Determine the (X, Y) coordinate at the center of the cell enclosing the given text.  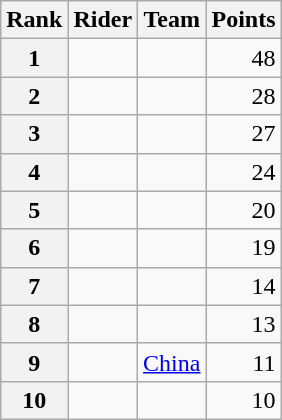
1 (34, 58)
28 (244, 96)
3 (34, 134)
19 (244, 248)
2 (34, 96)
4 (34, 172)
Rank (34, 20)
Team (172, 20)
27 (244, 134)
9 (34, 362)
13 (244, 324)
11 (244, 362)
Points (244, 20)
6 (34, 248)
Rider (103, 20)
24 (244, 172)
China (172, 362)
5 (34, 210)
48 (244, 58)
7 (34, 286)
20 (244, 210)
14 (244, 286)
8 (34, 324)
